Locate the cell with the specified text and output its (X, Y) center coordinate. 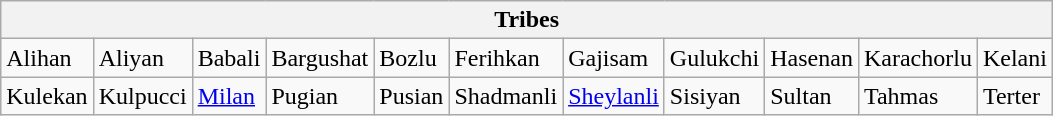
Pugian (320, 96)
Sisiyan (714, 96)
Bargushat (320, 58)
Kelani (1014, 58)
Aliyan (142, 58)
Babali (229, 58)
Alihan (47, 58)
Bozlu (412, 58)
Tribes (527, 20)
Hasenan (812, 58)
Pusian (412, 96)
Kulekan (47, 96)
Gajisam (614, 58)
Sheylanli (614, 96)
Milan (229, 96)
Shadmanli (506, 96)
Gulukchi (714, 58)
Tahmas (918, 96)
Ferihkan (506, 58)
Karachorlu (918, 58)
Kulpucci (142, 96)
Terter (1014, 96)
Sultan (812, 96)
